From the cell containing the given text, extract its center point as [x, y] coordinate. 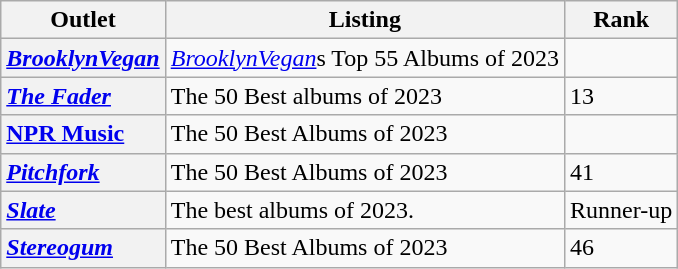
NPR Music [83, 134]
BrooklynVegans Top 55 Albums of 2023 [364, 58]
Runner-up [622, 210]
Rank [622, 20]
The 50 Best albums of 2023 [364, 96]
The best albums of 2023. [364, 210]
46 [622, 248]
Stereogum [83, 248]
41 [622, 172]
BrooklynVegan [83, 58]
Slate [83, 210]
13 [622, 96]
Outlet [83, 20]
Listing [364, 20]
Pitchfork [83, 172]
The Fader [83, 96]
